From the cell containing the given text, extract its center point as [X, Y] coordinate. 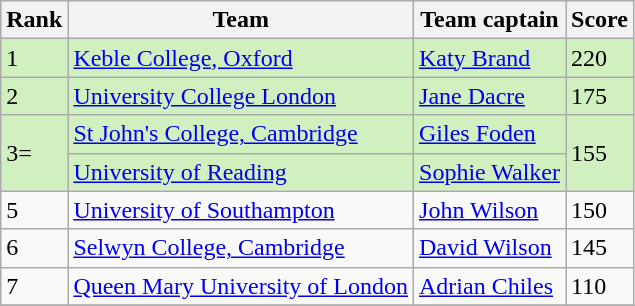
7 [34, 286]
Jane Dacre [490, 96]
110 [600, 286]
Selwyn College, Cambridge [241, 248]
5 [34, 210]
Adrian Chiles [490, 286]
155 [600, 153]
Score [600, 20]
6 [34, 248]
1 [34, 58]
University College London [241, 96]
150 [600, 210]
Queen Mary University of London [241, 286]
University of Southampton [241, 210]
2 [34, 96]
Katy Brand [490, 58]
Giles Foden [490, 134]
220 [600, 58]
145 [600, 248]
Sophie Walker [490, 172]
3= [34, 153]
Keble College, Oxford [241, 58]
St John's College, Cambridge [241, 134]
John Wilson [490, 210]
University of Reading [241, 172]
Rank [34, 20]
175 [600, 96]
David Wilson [490, 248]
Team captain [490, 20]
Team [241, 20]
